For the text-containing cell, return its midpoint in (X, Y) coordinate format. 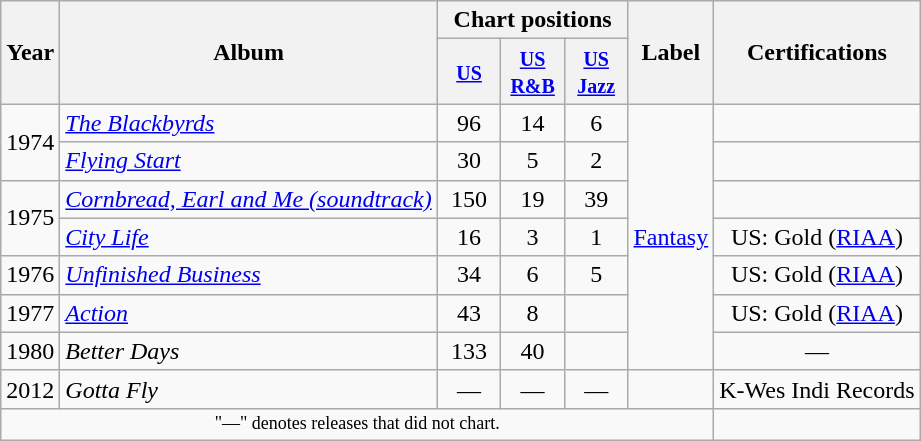
133 (469, 351)
1975 (30, 218)
16 (469, 237)
2 (596, 161)
150 (469, 199)
96 (469, 123)
Chart positions (532, 20)
30 (469, 161)
43 (469, 313)
8 (533, 313)
19 (533, 199)
Cornbread, Earl and Me (soundtrack) (248, 199)
3 (533, 237)
Label (671, 52)
Better Days (248, 351)
Action (248, 313)
Gotta Fly (248, 389)
Flying Start (248, 161)
1976 (30, 275)
40 (533, 351)
1977 (30, 313)
US Jazz (596, 72)
1980 (30, 351)
"—" denotes releases that did not chart. (358, 424)
Unfinished Business (248, 275)
Fantasy (671, 237)
US R&B (533, 72)
Certifications (817, 52)
US (469, 72)
1974 (30, 142)
K-Wes Indi Records (817, 389)
The Blackbyrds (248, 123)
Album (248, 52)
14 (533, 123)
Year (30, 52)
39 (596, 199)
City Life (248, 237)
1 (596, 237)
34 (469, 275)
2012 (30, 389)
